Detect which cell encompasses the target text, then output its [x, y] center coordinate. 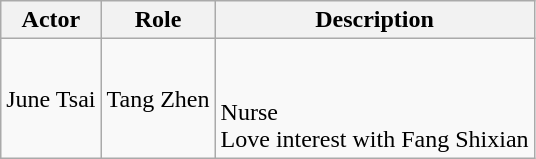
Actor [51, 20]
Description [374, 20]
June Tsai [51, 98]
Tang Zhen [158, 98]
Role [158, 20]
Nurse Love interest with Fang Shixian [374, 98]
